Provide the [X, Y] coordinate of the cell's center where the given text is located.  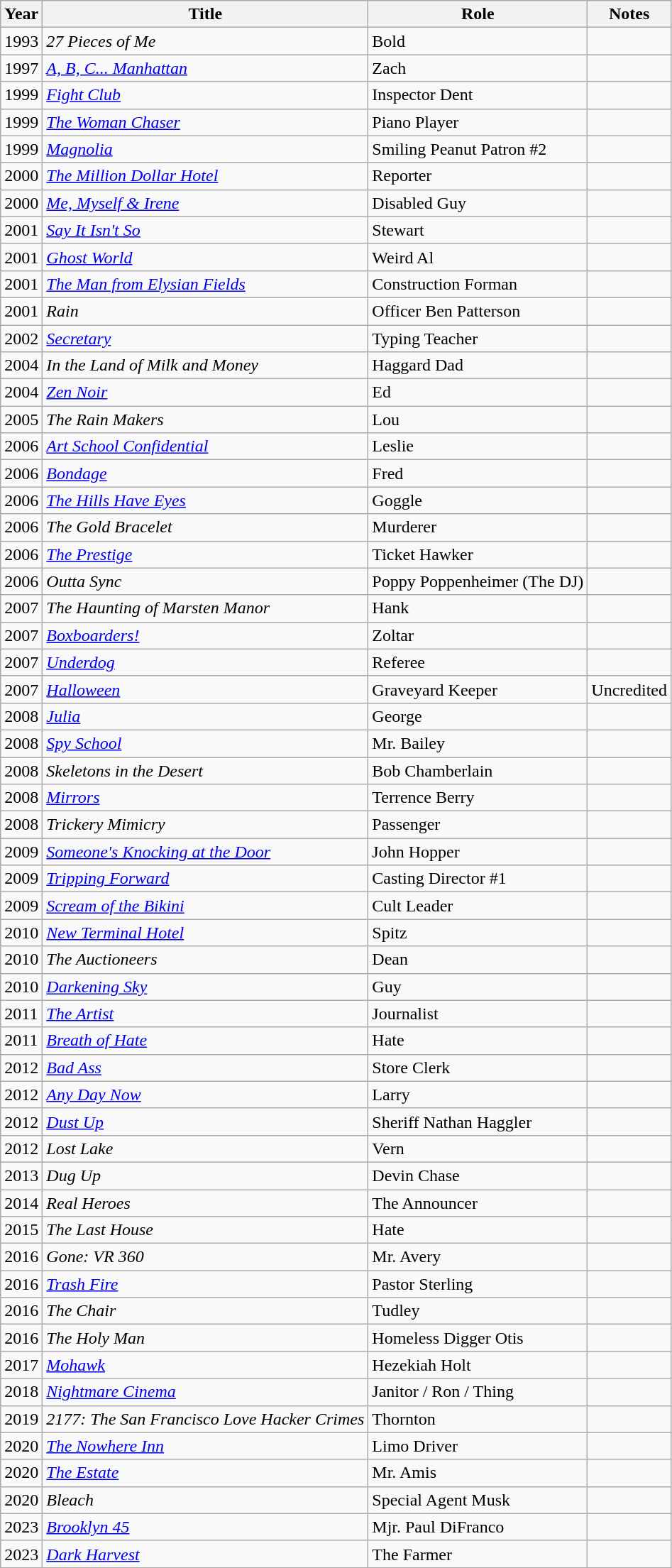
The Holy Man [206, 1338]
Smiling Peanut Patron #2 [478, 149]
Thornton [478, 1419]
Disabled Guy [478, 203]
Scream of the Bikini [206, 906]
Typing Teacher [478, 339]
Mirrors [206, 798]
Piano Player [478, 122]
Mr. Avery [478, 1257]
Haggard Dad [478, 366]
The Artist [206, 1014]
Sheriff Nathan Haggler [478, 1122]
Bold [478, 41]
Breath of Hate [206, 1041]
Leslie [478, 446]
The Chair [206, 1311]
The Last House [206, 1230]
Dark Harvest [206, 1554]
Ticket Hawker [478, 554]
A, B, C... Manhattan [206, 68]
The Haunting of Marsten Manor [206, 608]
Bondage [206, 473]
Brooklyn 45 [206, 1527]
The Prestige [206, 554]
Spitz [478, 933]
Mr. Amis [478, 1473]
Someone's Knocking at the Door [206, 852]
Mr. Bailey [478, 743]
Spy School [206, 743]
Construction Forman [478, 284]
Vern [478, 1148]
Store Clerk [478, 1068]
Ghost World [206, 257]
Boxboarders! [206, 635]
The Estate [206, 1473]
John Hopper [478, 852]
Role [478, 14]
Magnolia [206, 149]
Underdog [206, 662]
2013 [21, 1175]
Dean [478, 960]
Mjr. Paul DiFranco [478, 1527]
Hank [478, 608]
Me, Myself & Irene [206, 203]
Fight Club [206, 95]
Year [21, 14]
2015 [21, 1230]
Art School Confidential [206, 446]
The Man from Elysian Fields [206, 284]
Uncredited [629, 689]
Title [206, 14]
The Woman Chaser [206, 122]
Rain [206, 311]
Terrence Berry [478, 798]
Guy [478, 987]
Poppy Poppenheimer (The DJ) [478, 581]
In the Land of Milk and Money [206, 366]
The Gold Bracelet [206, 527]
2018 [21, 1392]
Notes [629, 14]
Mohawk [206, 1365]
Larry [478, 1095]
Nightmare Cinema [206, 1392]
Passenger [478, 825]
Janitor / Ron / Thing [478, 1392]
Hezekiah Holt [478, 1365]
The Million Dollar Hotel [206, 176]
Zoltar [478, 635]
Journalist [478, 1014]
The Auctioneers [206, 960]
Graveyard Keeper [478, 689]
Julia [206, 716]
Ed [478, 393]
Zen Noir [206, 393]
New Terminal Hotel [206, 933]
Devin Chase [478, 1175]
Bob Chamberlain [478, 770]
Secretary [206, 339]
Skeletons in the Desert [206, 770]
The Hills Have Eyes [206, 500]
Stewart [478, 230]
Trickery Mimicry [206, 825]
Gone: VR 360 [206, 1257]
2005 [21, 420]
Zach [478, 68]
Tripping Forward [206, 879]
Fred [478, 473]
Pastor Sterling [478, 1284]
Darkening Sky [206, 987]
George [478, 716]
1997 [21, 68]
Limo Driver [478, 1446]
2019 [21, 1419]
The Farmer [478, 1554]
Reporter [478, 176]
Trash Fire [206, 1284]
Bad Ass [206, 1068]
Goggle [478, 500]
Referee [478, 662]
Any Day Now [206, 1095]
Dug Up [206, 1175]
Homeless Digger Otis [478, 1338]
Lou [478, 420]
Dust Up [206, 1122]
Bleach [206, 1500]
The Announcer [478, 1203]
2014 [21, 1203]
Inspector Dent [478, 95]
2177: The San Francisco Love Hacker Crimes [206, 1419]
Weird Al [478, 257]
Officer Ben Patterson [478, 311]
Halloween [206, 689]
Special Agent Musk [478, 1500]
The Nowhere Inn [206, 1446]
27 Pieces of Me [206, 41]
Real Heroes [206, 1203]
2002 [21, 339]
Cult Leader [478, 906]
Say It Isn't So [206, 230]
Tudley [478, 1311]
Casting Director #1 [478, 879]
1993 [21, 41]
The Rain Makers [206, 420]
2017 [21, 1365]
Murderer [478, 527]
Outta Sync [206, 581]
Lost Lake [206, 1148]
